From the cell containing the given text, extract its center point as (X, Y) coordinate. 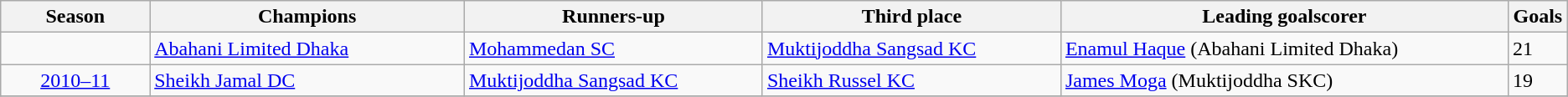
19 (1538, 80)
James Moga (Muktijoddha SKC) (1284, 80)
Sheikh Jamal DC (307, 80)
2010–11 (75, 80)
Mohammedan SC (613, 48)
Champions (307, 17)
Third place (911, 17)
21 (1538, 48)
Goals (1538, 17)
Leading goalscorer (1284, 17)
Abahani Limited Dhaka (307, 48)
Enamul Haque (Abahani Limited Dhaka) (1284, 48)
Runners-up (613, 17)
Season (75, 17)
Sheikh Russel KC (911, 80)
